Locate the cell with the specified text and output its [X, Y] center coordinate. 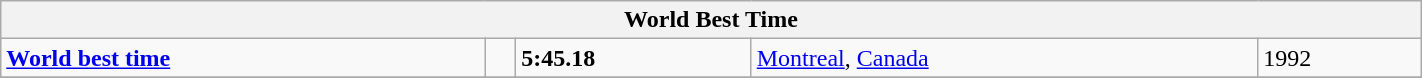
Montreal, Canada [1004, 58]
World Best Time [711, 20]
5:45.18 [634, 58]
1992 [1340, 58]
World best time [243, 58]
